For the text-containing cell, return its midpoint in (x, y) coordinate format. 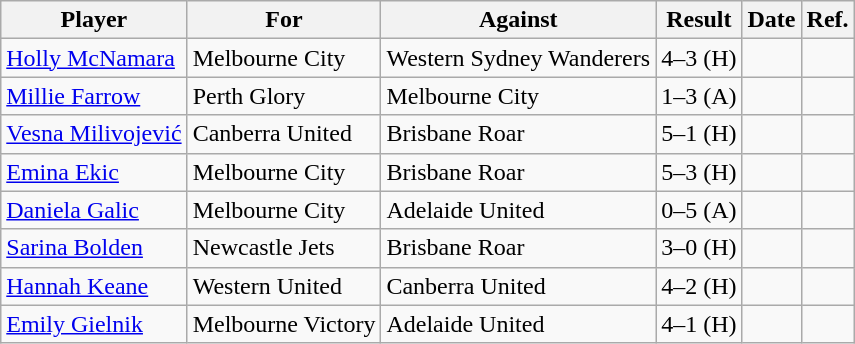
5–3 (H) (699, 172)
For (284, 20)
Daniela Galic (94, 210)
3–0 (H) (699, 248)
Millie Farrow (94, 96)
1–3 (A) (699, 96)
4–2 (H) (699, 286)
Western Sydney Wanderers (518, 58)
0–5 (A) (699, 210)
Against (518, 20)
Holly McNamara (94, 58)
Date (772, 20)
5–1 (H) (699, 134)
Result (699, 20)
4–3 (H) (699, 58)
Newcastle Jets (284, 248)
Hannah Keane (94, 286)
Ref. (828, 20)
Vesna Milivojević (94, 134)
Player (94, 20)
Emina Ekic (94, 172)
Western United (284, 286)
Melbourne Victory (284, 324)
Sarina Bolden (94, 248)
4–1 (H) (699, 324)
Emily Gielnik (94, 324)
Perth Glory (284, 96)
